Locate the cell with the specified text and output its (X, Y) center coordinate. 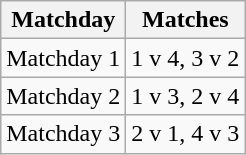
Matchday (64, 20)
1 v 3, 2 v 4 (186, 96)
Matches (186, 20)
Matchday 3 (64, 134)
2 v 1, 4 v 3 (186, 134)
Matchday 1 (64, 58)
1 v 4, 3 v 2 (186, 58)
Matchday 2 (64, 96)
